Output the [X, Y] coordinate of the center of the cell containing the given text.  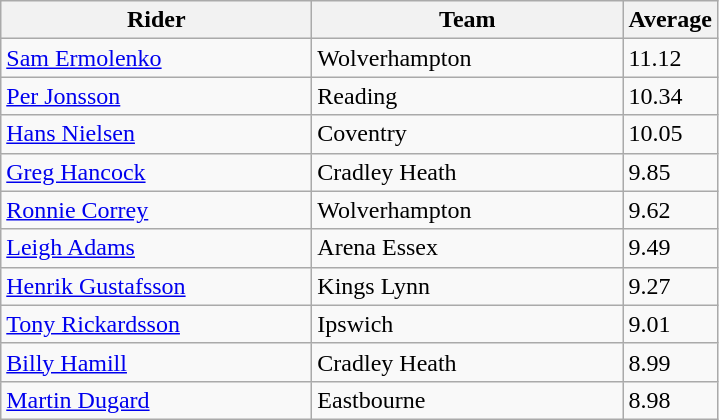
9.27 [670, 286]
8.98 [670, 400]
9.49 [670, 248]
10.05 [670, 134]
Martin Dugard [156, 400]
Billy Hamill [156, 362]
Team [468, 20]
9.62 [670, 210]
10.34 [670, 96]
Leigh Adams [156, 248]
Kings Lynn [468, 286]
Hans Nielsen [156, 134]
Ipswich [468, 324]
Per Jonsson [156, 96]
Arena Essex [468, 248]
9.01 [670, 324]
Average [670, 20]
9.85 [670, 172]
Greg Hancock [156, 172]
Reading [468, 96]
Sam Ermolenko [156, 58]
Ronnie Correy [156, 210]
8.99 [670, 362]
Rider [156, 20]
Eastbourne [468, 400]
Coventry [468, 134]
11.12 [670, 58]
Tony Rickardsson [156, 324]
Henrik Gustafsson [156, 286]
